Scan for the cell matching the given text and deliver its [x, y] coordinate at center. 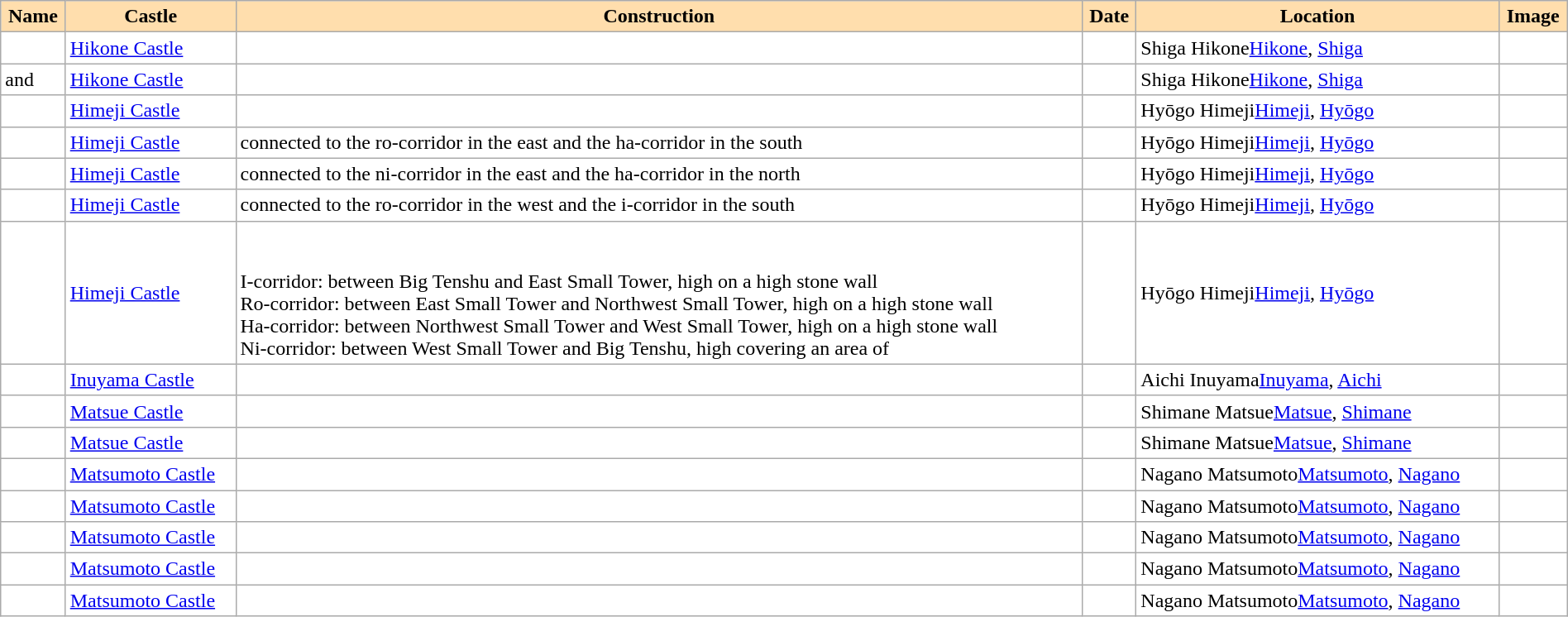
Construction [658, 17]
Name [33, 17]
and [33, 79]
Inuyama Castle [151, 380]
Castle [151, 17]
connected to the ni-corridor in the east and the ha-corridor in the north [658, 174]
Aichi InuyamaInuyama, Aichi [1318, 380]
connected to the ro-corridor in the east and the ha-corridor in the south [658, 142]
Image [1533, 17]
Location [1318, 17]
Date [1110, 17]
connected to the ro-corridor in the west and the i-corridor in the south [658, 205]
